Pinpoint the cell where the given text exists, returning its (x, y) midpoint coordinate. 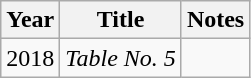
Year (30, 20)
Table No. 5 (121, 58)
Title (121, 20)
Notes (215, 20)
2018 (30, 58)
